Return the [X, Y] coordinate for the center point of the cell that contains the specified text.  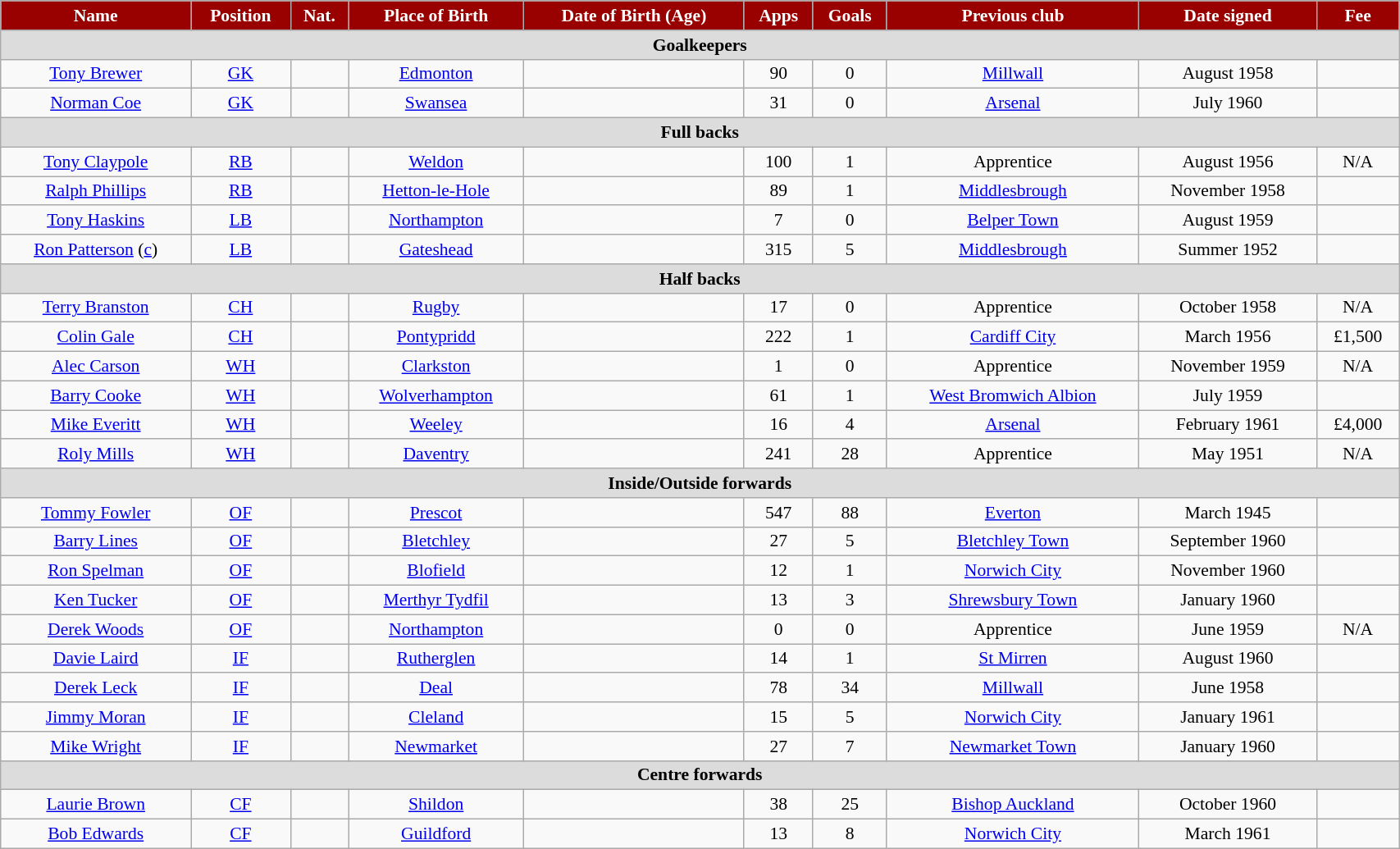
March 1961 [1227, 834]
16 [778, 425]
14 [778, 659]
222 [778, 337]
Edmonton [436, 74]
Position [241, 16]
15 [778, 717]
August 1958 [1227, 74]
August 1956 [1227, 162]
September 1960 [1227, 541]
Norman Coe [96, 103]
Weldon [436, 162]
October 1958 [1227, 308]
78 [778, 688]
Everton [1012, 513]
Gateshead [436, 249]
Deal [436, 688]
Bletchley [436, 541]
Merthyr Tydfil [436, 600]
June 1959 [1227, 629]
November 1958 [1227, 191]
Barry Lines [96, 541]
88 [850, 513]
90 [778, 74]
Tony Haskins [96, 221]
Jimmy Moran [96, 717]
Cleland [436, 717]
61 [778, 395]
Apps [778, 16]
St Mirren [1012, 659]
25 [850, 805]
August 1960 [1227, 659]
Centre forwards [700, 775]
£1,500 [1358, 337]
Derek Woods [96, 629]
Pontypridd [436, 337]
March 1956 [1227, 337]
Inside/Outside forwards [700, 483]
July 1959 [1227, 395]
Barry Cooke [96, 395]
Derek Leck [96, 688]
Ron Patterson (c) [96, 249]
Ron Spelman [96, 571]
Prescot [436, 513]
Newmarket Town [1012, 746]
Roly Mills [96, 454]
Tony Brewer [96, 74]
Belper Town [1012, 221]
Nat. [320, 16]
Date of Birth (Age) [635, 16]
Ken Tucker [96, 600]
Bob Edwards [96, 834]
Daventry [436, 454]
28 [850, 454]
Previous club [1012, 16]
Davie Laird [96, 659]
38 [778, 805]
June 1958 [1227, 688]
October 1960 [1227, 805]
3 [850, 600]
Tommy Fowler [96, 513]
August 1959 [1227, 221]
£4,000 [1358, 425]
Summer 1952 [1227, 249]
February 1961 [1227, 425]
100 [778, 162]
Shrewsbury Town [1012, 600]
Rugby [436, 308]
89 [778, 191]
17 [778, 308]
Bletchley Town [1012, 541]
Ralph Phillips [96, 191]
Swansea [436, 103]
315 [778, 249]
4 [850, 425]
Name [96, 16]
547 [778, 513]
Terry Branston [96, 308]
March 1945 [1227, 513]
July 1960 [1227, 103]
Shildon [436, 805]
Half backs [700, 279]
Full backs [700, 133]
Guildford [436, 834]
Wolverhampton [436, 395]
November 1959 [1227, 367]
West Bromwich Albion [1012, 395]
Mike Everitt [96, 425]
Goalkeepers [700, 45]
Cardiff City [1012, 337]
241 [778, 454]
34 [850, 688]
Hetton-le-Hole [436, 191]
January 1961 [1227, 717]
Alec Carson [96, 367]
Colin Gale [96, 337]
May 1951 [1227, 454]
November 1960 [1227, 571]
Newmarket [436, 746]
Tony Claypole [96, 162]
Fee [1358, 16]
12 [778, 571]
Place of Birth [436, 16]
Bishop Auckland [1012, 805]
Mike Wright [96, 746]
8 [850, 834]
Laurie Brown [96, 805]
Rutherglen [436, 659]
31 [778, 103]
Weeley [436, 425]
Date signed [1227, 16]
Goals [850, 16]
Clarkston [436, 367]
Blofield [436, 571]
